Capture the cell that displays the provided text and extract its [X, Y] central coordinate. 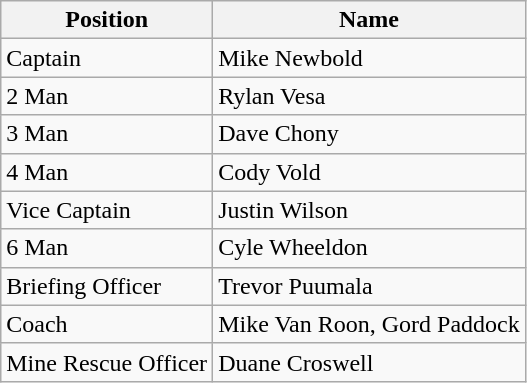
Mike Van Roon, Gord Paddock [370, 324]
Mine Rescue Officer [107, 362]
Dave Chony [370, 134]
Cody Vold [370, 172]
3 Man [107, 134]
2 Man [107, 96]
Mike Newbold [370, 58]
Cyle Wheeldon [370, 248]
Coach [107, 324]
Position [107, 20]
Duane Croswell [370, 362]
Justin Wilson [370, 210]
Rylan Vesa [370, 96]
Name [370, 20]
Briefing Officer [107, 286]
Trevor Puumala [370, 286]
Vice Captain [107, 210]
Captain [107, 58]
6 Man [107, 248]
4 Man [107, 172]
